Return (x, y) of the center of cell containing provided text 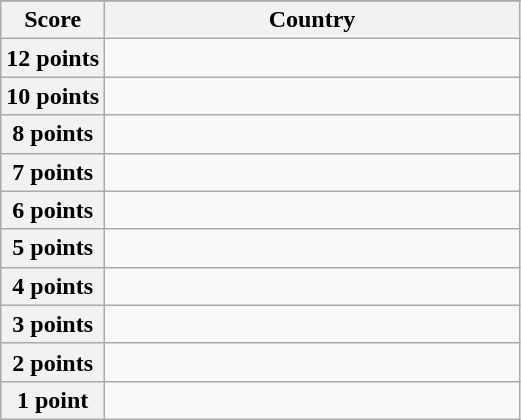
4 points (53, 286)
Country (312, 20)
10 points (53, 96)
6 points (53, 210)
Score (53, 20)
7 points (53, 172)
2 points (53, 362)
1 point (53, 400)
3 points (53, 324)
12 points (53, 58)
8 points (53, 134)
5 points (53, 248)
